Output the (x, y) coordinate of the center of the cell containing the given text.  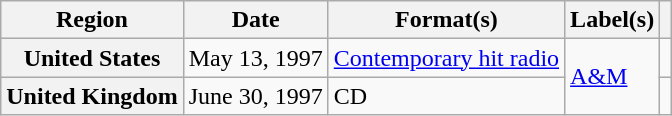
A&M (612, 77)
June 30, 1997 (256, 96)
United States (92, 58)
Region (92, 20)
United Kingdom (92, 96)
Label(s) (612, 20)
Date (256, 20)
Contemporary hit radio (446, 58)
Format(s) (446, 20)
May 13, 1997 (256, 58)
CD (446, 96)
